Identify which cell holds the provided text, then report its (x, y) central coordinate. 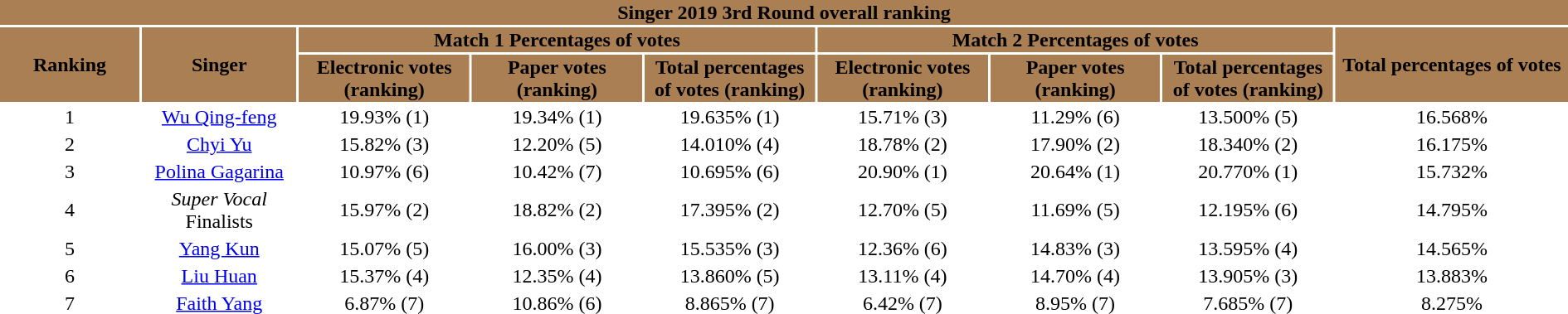
12.20% (5) (558, 144)
15.535% (3) (730, 249)
10.695% (6) (730, 171)
20.90% (1) (903, 171)
15.82% (3) (385, 144)
18.82% (2) (558, 210)
14.795% (1452, 210)
15.07% (5) (385, 249)
18.340% (2) (1248, 144)
1 (70, 117)
15.37% (4) (385, 276)
14.83% (3) (1075, 249)
Polina Gagarina (219, 171)
17.90% (2) (1075, 144)
12.195% (6) (1248, 210)
Singer 2019 3rd Round overall ranking (784, 12)
15.97% (2) (385, 210)
Wu Qing-feng (219, 117)
Liu Huan (219, 276)
18.78% (2) (903, 144)
10.97% (6) (385, 171)
20.64% (1) (1075, 171)
14.010% (4) (730, 144)
20.770% (1) (1248, 171)
13.595% (4) (1248, 249)
3 (70, 171)
11.69% (5) (1075, 210)
13.500% (5) (1248, 117)
4 (70, 210)
6 (70, 276)
15.732% (1452, 171)
Match 1 Percentages of votes (558, 40)
11.29% (6) (1075, 117)
14.565% (1452, 249)
10.42% (7) (558, 171)
14.70% (4) (1075, 276)
12.35% (4) (558, 276)
17.395% (2) (730, 210)
Match 2 Percentages of votes (1075, 40)
5 (70, 249)
13.860% (5) (730, 276)
15.71% (3) (903, 117)
Singer (219, 65)
Ranking (70, 65)
13.905% (3) (1248, 276)
2 (70, 144)
Chyi Yu (219, 144)
Total percentages of votes (1452, 65)
13.11% (4) (903, 276)
Yang Kun (219, 249)
Super Vocal Finalists (219, 210)
16.175% (1452, 144)
12.36% (6) (903, 249)
16.568% (1452, 117)
16.00% (3) (558, 249)
13.883% (1452, 276)
19.93% (1) (385, 117)
12.70% (5) (903, 210)
19.635% (1) (730, 117)
19.34% (1) (558, 117)
